Output the [x, y] coordinate of the center of the cell containing the given text.  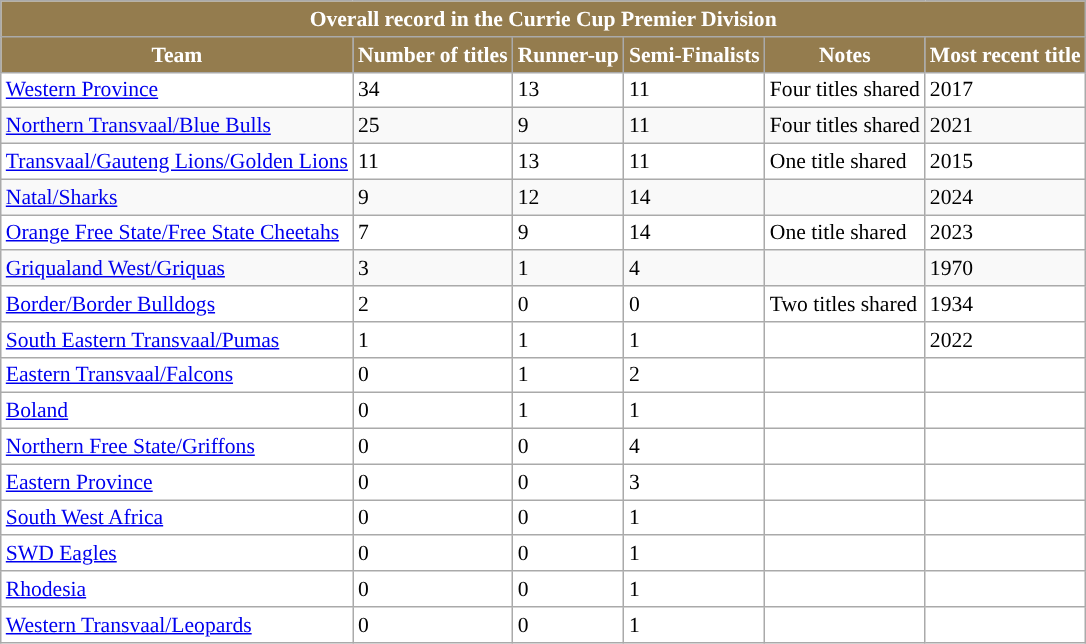
Semi-Finalists [694, 55]
2015 [1006, 162]
Overall record in the Currie Cup Premier Division [544, 19]
Notes [845, 55]
Number of titles [433, 55]
2017 [1006, 90]
Two titles shared [845, 304]
Griqualand West/Griquas [177, 269]
Northern Transvaal/Blue Bulls [177, 126]
Orange Free State/Free State Cheetahs [177, 233]
2023 [1006, 233]
South West Africa [177, 518]
Western Transvaal/Leopards [177, 625]
Eastern Transvaal/Falcons [177, 375]
25 [433, 126]
12 [568, 197]
2022 [1006, 340]
Team [177, 55]
7 [433, 233]
Transvaal/Gauteng Lions/Golden Lions [177, 162]
Eastern Province [177, 482]
2021 [1006, 126]
Natal/Sharks [177, 197]
34 [433, 90]
Western Province [177, 90]
Runner-up [568, 55]
Northern Free State/Griffons [177, 447]
Most recent title [1006, 55]
Rhodesia [177, 589]
2024 [1006, 197]
SWD Eagles [177, 554]
Boland [177, 411]
South Eastern Transvaal/Pumas [177, 340]
1934 [1006, 304]
1970 [1006, 269]
Border/Border Bulldogs [177, 304]
